Detect which cell encompasses the target text, then output its (x, y) center coordinate. 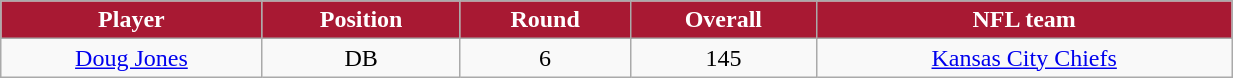
Player (132, 20)
6 (545, 58)
Position (361, 20)
145 (724, 58)
Round (545, 20)
Overall (724, 20)
Doug Jones (132, 58)
NFL team (1024, 20)
DB (361, 58)
Kansas City Chiefs (1024, 58)
